Search for the cell housing the specified text and yield its [x, y] center coordinate. 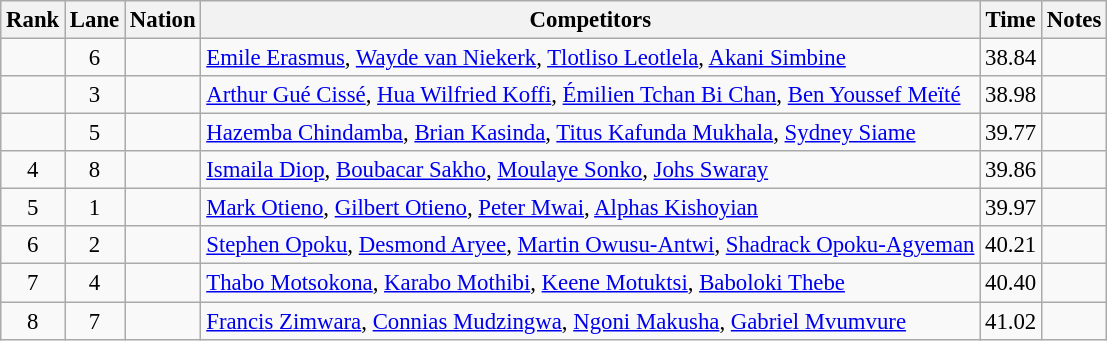
39.97 [1011, 208]
3 [95, 95]
Nation [163, 20]
Competitors [590, 20]
41.02 [1011, 321]
Emile Erasmus, Wayde van Niekerk, Tlotliso Leotlela, Akani Simbine [590, 58]
39.86 [1011, 170]
Francis Zimwara, Connias Mudzingwa, Ngoni Makusha, Gabriel Mvumvure [590, 321]
38.84 [1011, 58]
Stephen Opoku, Desmond Aryee, Martin Owusu-Antwi, Shadrack Opoku-Agyeman [590, 245]
Notes [1074, 20]
38.98 [1011, 95]
39.77 [1011, 133]
Mark Otieno, Gilbert Otieno, Peter Mwai, Alphas Kishoyian [590, 208]
Lane [95, 20]
2 [95, 245]
Rank [33, 20]
40.40 [1011, 283]
40.21 [1011, 245]
Thabo Motsokona, Karabo Mothibi, Keene Motuktsi, Baboloki Thebe [590, 283]
Hazemba Chindamba, Brian Kasinda, Titus Kafunda Mukhala, Sydney Siame [590, 133]
Time [1011, 20]
1 [95, 208]
Arthur Gué Cissé, Hua Wilfried Koffi, Émilien Tchan Bi Chan, Ben Youssef Meïté [590, 95]
Ismaila Diop, Boubacar Sakho, Moulaye Sonko, Johs Swaray [590, 170]
